Output the (X, Y) coordinate of the center of the cell containing the given text.  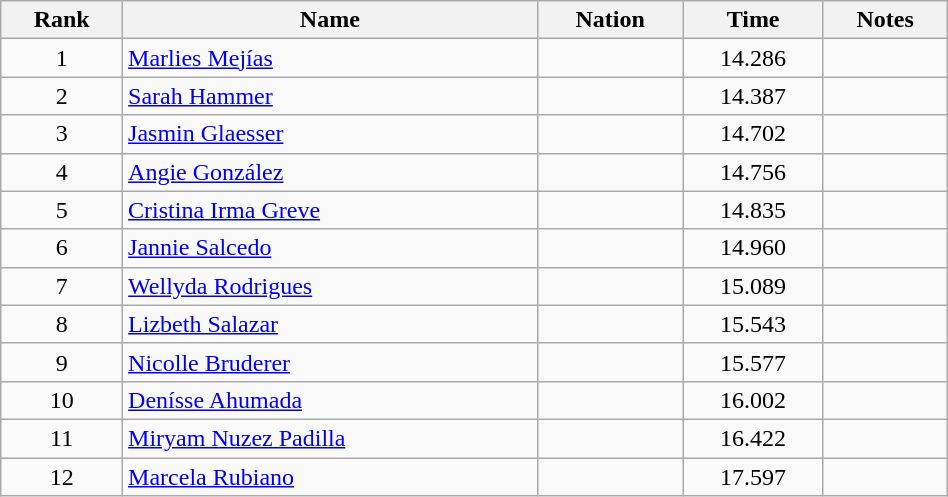
14.702 (753, 134)
Sarah Hammer (330, 96)
1 (62, 58)
Marcela Rubiano (330, 477)
Lizbeth Salazar (330, 324)
11 (62, 438)
Marlies Mejías (330, 58)
14.756 (753, 172)
4 (62, 172)
Miryam Nuzez Padilla (330, 438)
6 (62, 248)
15.089 (753, 286)
5 (62, 210)
Jannie Salcedo (330, 248)
Wellyda Rodrigues (330, 286)
Angie González (330, 172)
16.002 (753, 400)
Rank (62, 20)
10 (62, 400)
Nicolle Bruderer (330, 362)
3 (62, 134)
2 (62, 96)
9 (62, 362)
14.387 (753, 96)
Denísse Ahumada (330, 400)
7 (62, 286)
8 (62, 324)
Nation (610, 20)
14.286 (753, 58)
Notes (885, 20)
15.577 (753, 362)
Name (330, 20)
Time (753, 20)
14.960 (753, 248)
16.422 (753, 438)
14.835 (753, 210)
Cristina Irma Greve (330, 210)
17.597 (753, 477)
15.543 (753, 324)
12 (62, 477)
Jasmin Glaesser (330, 134)
